Identify which cell holds the provided text, then report its [x, y] central coordinate. 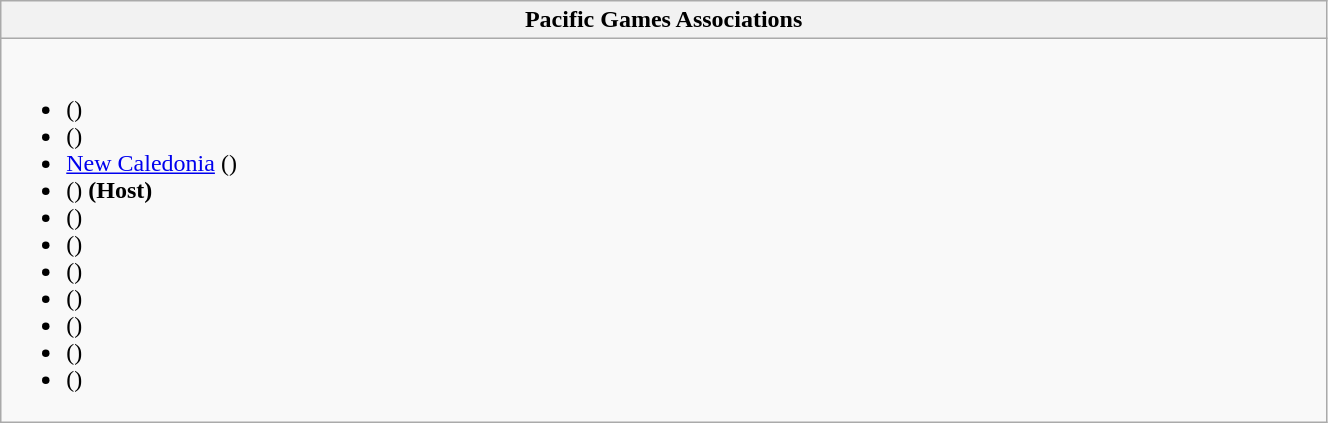
() () New Caledonia () () (Host) () () () () () () () [664, 230]
Pacific Games Associations [664, 20]
